Determine the (x, y) coordinate at the center of the cell enclosing the given text.  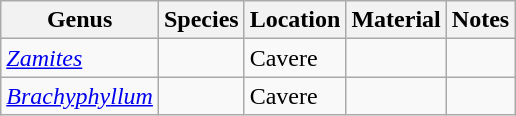
Genus (80, 20)
Material (396, 20)
Location (295, 20)
Notes (480, 20)
Brachyphyllum (80, 96)
Species (201, 20)
Zamites (80, 58)
